For the text-containing cell, return its midpoint in (X, Y) coordinate format. 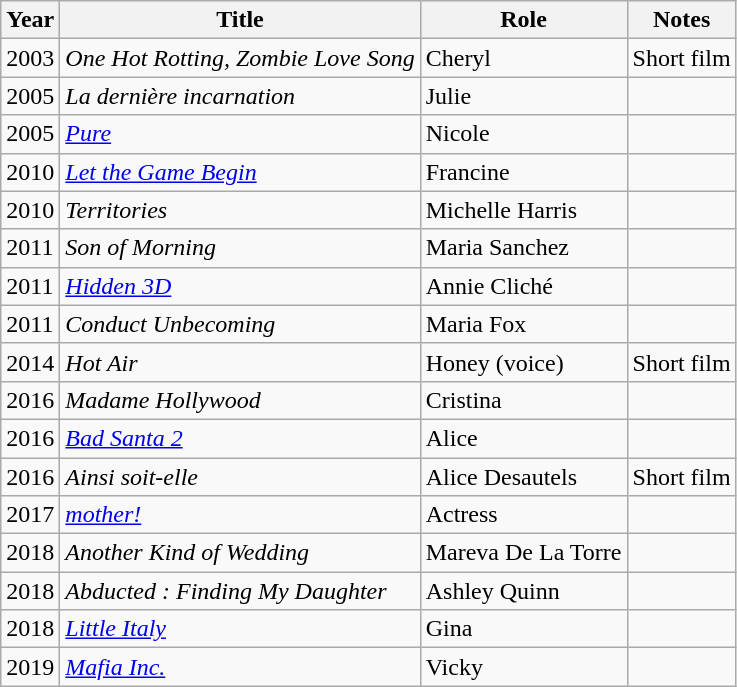
2003 (30, 58)
Hidden 3D (240, 286)
Alice (524, 438)
Francine (524, 172)
Cristina (524, 400)
Alice Desautels (524, 477)
Pure (240, 134)
Cheryl (524, 58)
Bad Santa 2 (240, 438)
Ashley Quinn (524, 591)
La dernière incarnation (240, 96)
Conduct Unbecoming (240, 324)
Title (240, 20)
Julie (524, 96)
Role (524, 20)
Maria Fox (524, 324)
Nicole (524, 134)
Actress (524, 515)
Mafia Inc. (240, 667)
Hot Air (240, 362)
Mareva De La Torre (524, 553)
Gina (524, 629)
One Hot Rotting, Zombie Love Song (240, 58)
2019 (30, 667)
Abducted : Finding My Daughter (240, 591)
Little Italy (240, 629)
mother! (240, 515)
Annie Cliché (524, 286)
2017 (30, 515)
Son of Morning (240, 248)
Another Kind of Wedding (240, 553)
Madame Hollywood (240, 400)
Vicky (524, 667)
Year (30, 20)
2014 (30, 362)
Territories (240, 210)
Notes (682, 20)
Ainsi soit-elle (240, 477)
Honey (voice) (524, 362)
Let the Game Begin (240, 172)
Michelle Harris (524, 210)
Maria Sanchez (524, 248)
